Return (X, Y) of the center of cell containing provided text 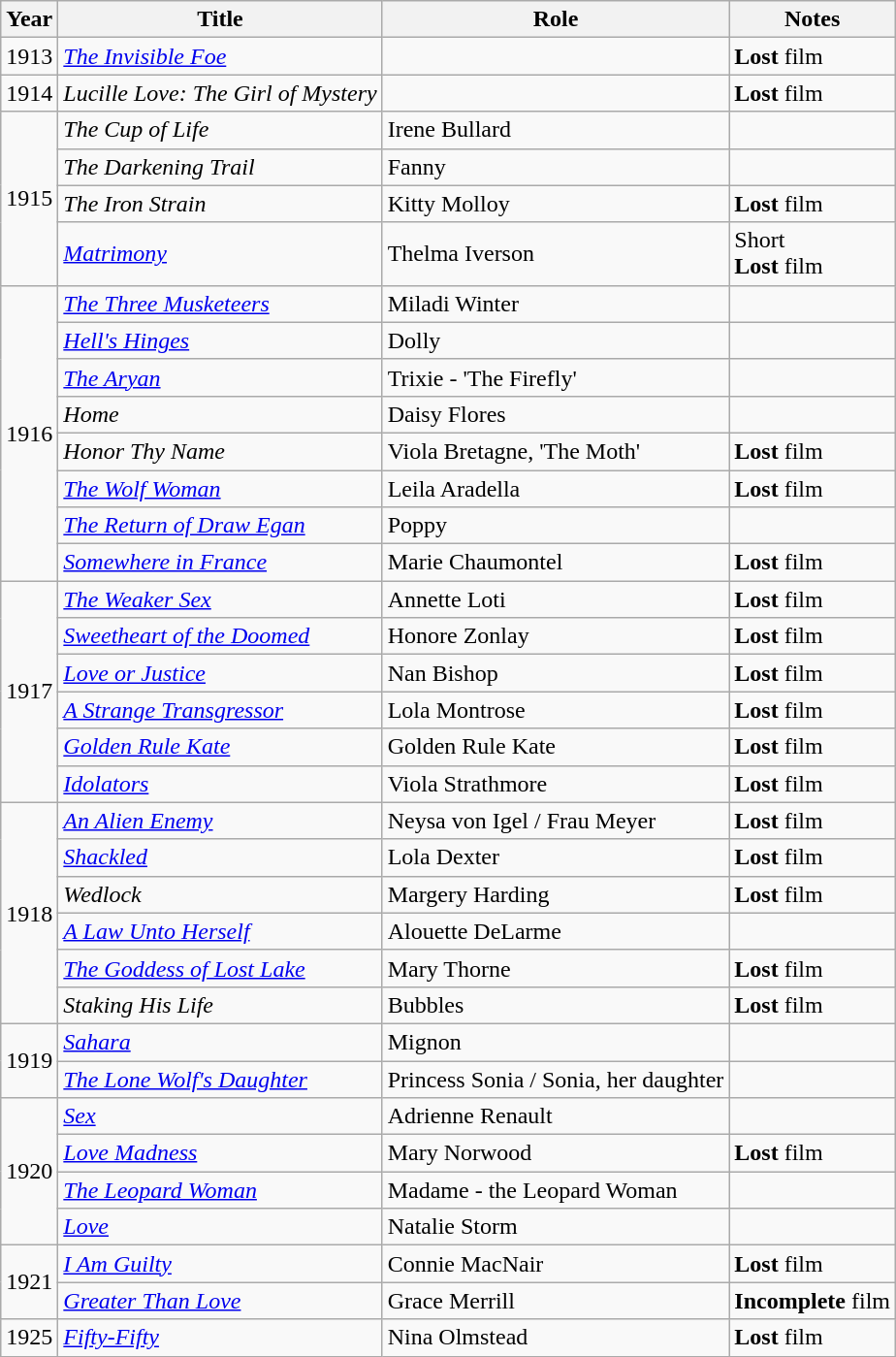
Mignon (556, 1042)
Nan Bishop (556, 673)
The Cup of Life (220, 130)
Alouette DeLarme (556, 931)
Short Lost film (813, 254)
Leila Aradella (556, 488)
Trixie - 'The Firefly' (556, 377)
Viola Strathmore (556, 784)
Honore Zonlay (556, 636)
Kitty Molloy (556, 204)
Shackled (220, 857)
Adrienne Renault (556, 1116)
Viola Bretagne, 'The Moth' (556, 451)
Thelma Iverson (556, 254)
Princess Sonia / Sonia, her daughter (556, 1080)
A Strange Transgressor (220, 710)
The Leopard Woman (220, 1190)
1915 (29, 198)
The Three Musketeers (220, 304)
The Invisible Foe (220, 56)
Madame - the Leopard Woman (556, 1190)
Love or Justice (220, 673)
The Aryan (220, 377)
Sahara (220, 1042)
Bubbles (556, 1005)
Wedlock (220, 894)
1918 (29, 913)
The Wolf Woman (220, 488)
Lola Dexter (556, 857)
Somewhere in France (220, 563)
Hell's Hinges (220, 340)
Connie MacNair (556, 1264)
Idolators (220, 784)
The Lone Wolf's Daughter (220, 1080)
1913 (29, 56)
Home (220, 414)
Role (556, 19)
Mary Norwood (556, 1153)
Poppy (556, 526)
A Law Unto Herself (220, 931)
Natalie Storm (556, 1227)
Mary Thorne (556, 968)
Honor Thy Name (220, 451)
The Return of Draw Egan (220, 526)
Year (29, 19)
Matrimony (220, 254)
1914 (29, 93)
Fanny (556, 167)
Dolly (556, 340)
Grace Merrill (556, 1301)
Love Madness (220, 1153)
Neysa von Igel / Frau Meyer (556, 821)
1921 (29, 1282)
1920 (29, 1172)
Fifty-Fifty (220, 1338)
Sweetheart of the Doomed (220, 636)
I Am Guilty (220, 1264)
Marie Chaumontel (556, 563)
Nina Olmstead (556, 1338)
Daisy Flores (556, 414)
The Goddess of Lost Lake (220, 968)
Annette Loti (556, 599)
Title (220, 19)
An Alien Enemy (220, 821)
Love (220, 1227)
1919 (29, 1060)
The Iron Strain (220, 204)
Lucille Love: The Girl of Mystery (220, 93)
The Darkening Trail (220, 167)
The Weaker Sex (220, 599)
Incomplete film (813, 1301)
1917 (29, 692)
Miladi Winter (556, 304)
Sex (220, 1116)
1916 (29, 433)
1925 (29, 1338)
Lola Montrose (556, 710)
Margery Harding (556, 894)
Irene Bullard (556, 130)
Notes (813, 19)
Greater Than Love (220, 1301)
Staking His Life (220, 1005)
